Return (x, y) of the center of cell containing provided text 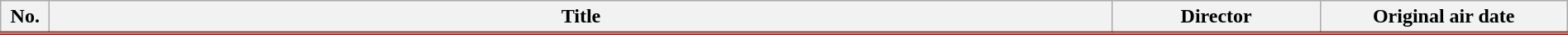
No. (25, 17)
Title (581, 17)
Original air date (1444, 17)
Director (1216, 17)
